Provide the (x, y) coordinate of the cell's center where the given text is located.  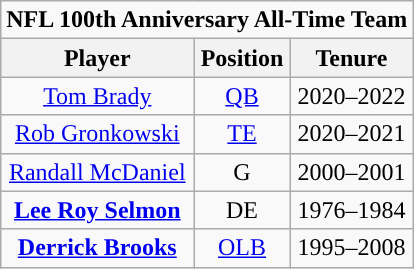
1976–1984 (352, 210)
Tenure (352, 58)
G (242, 172)
2020–2022 (352, 96)
OLB (242, 248)
Tom Brady (98, 96)
Rob Gronkowski (98, 134)
TE (242, 134)
2000–2001 (352, 172)
Derrick Brooks (98, 248)
Player (98, 58)
Lee Roy Selmon (98, 210)
1995–2008 (352, 248)
QB (242, 96)
Randall McDaniel (98, 172)
Position (242, 58)
NFL 100th Anniversary All-Time Team (207, 20)
DE (242, 210)
2020–2021 (352, 134)
